Find where the given text appears and provide that cell's center as [x, y] coordinate. 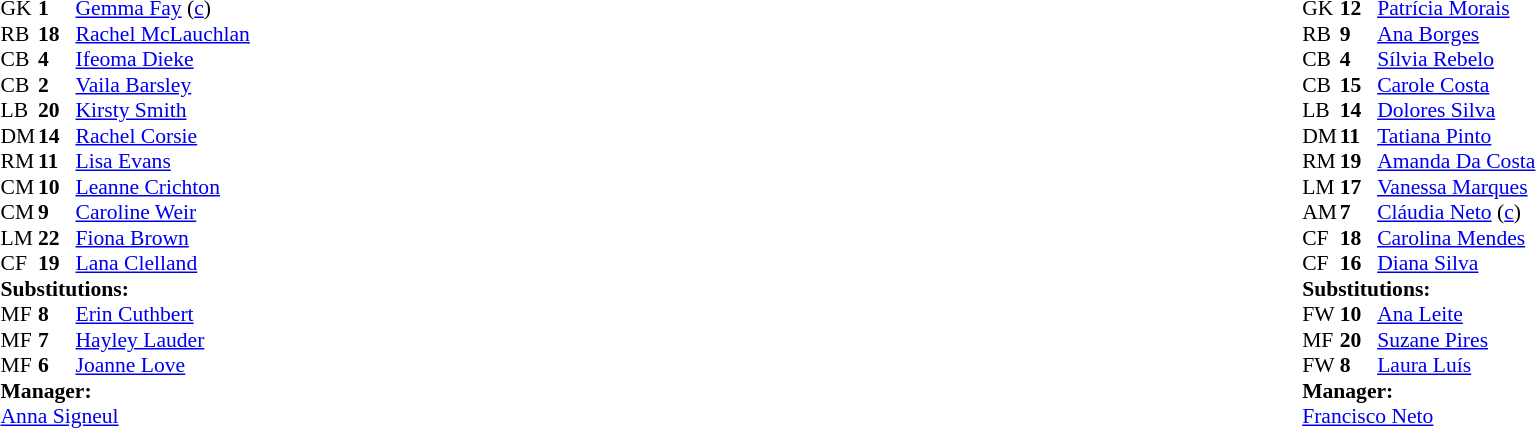
22 [57, 238]
Amanda Da Costa [1456, 161]
Ana Leite [1456, 315]
Ifeoma Dieke [163, 59]
Ana Borges [1456, 34]
Tatiana Pinto [1456, 136]
Erin Cuthbert [163, 315]
Joanne Love [163, 365]
Rachel Corsie [163, 136]
Leanne Crichton [163, 187]
Dolores Silva [1456, 111]
Sílvia Rebelo [1456, 59]
Rachel McLauchlan [163, 34]
Vanessa Marques [1456, 187]
Diana Silva [1456, 263]
Caroline Weir [163, 213]
Fiona Brown [163, 238]
Carolina Mendes [1456, 238]
Hayley Lauder [163, 340]
Lisa Evans [163, 161]
2 [57, 85]
Lana Clelland [163, 263]
16 [1359, 263]
Laura Luís [1456, 365]
Cláudia Neto (c) [1456, 213]
AM [1321, 213]
Kirsty Smith [163, 111]
15 [1359, 85]
Vaila Barsley [163, 85]
6 [57, 365]
17 [1359, 187]
Carole Costa [1456, 85]
Suzane Pires [1456, 340]
